Detect which cell encompasses the target text, then output its [x, y] center coordinate. 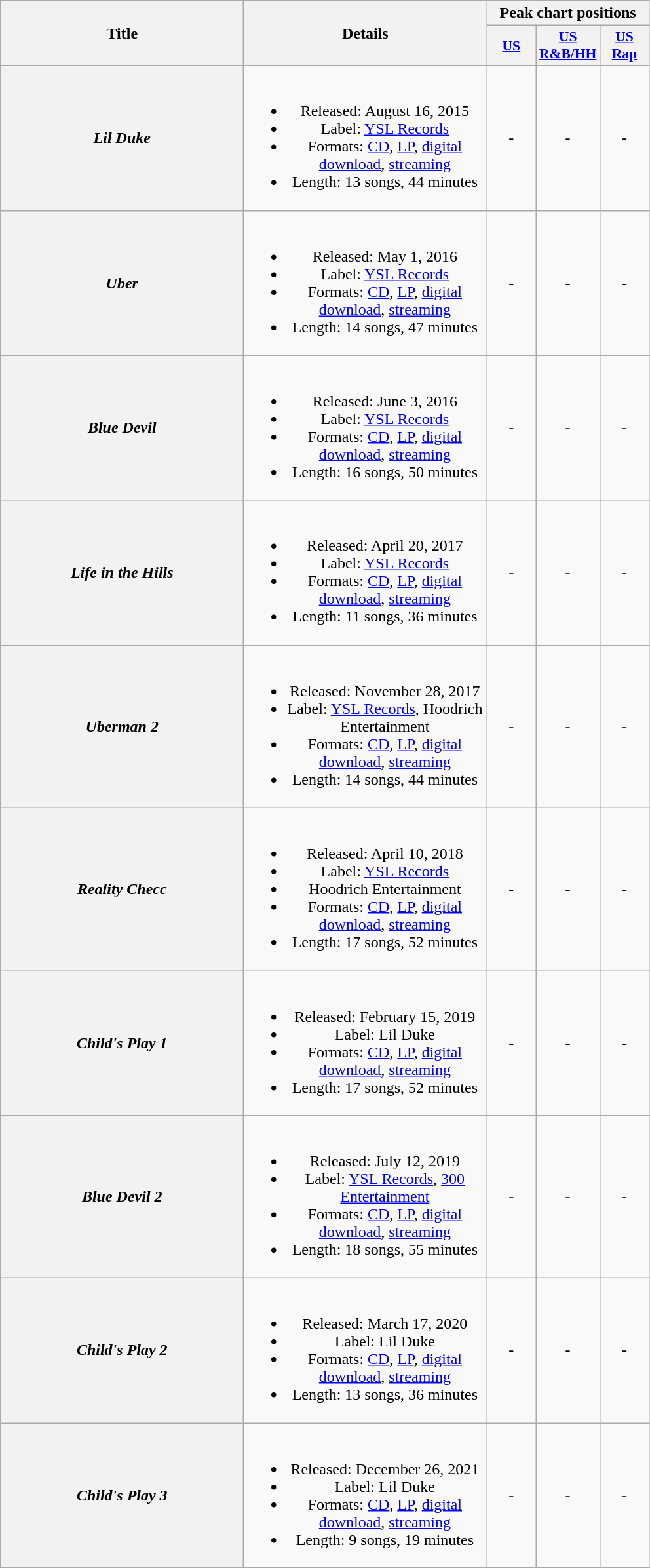
Released: April 10, 2018Label: YSL RecordsHoodrich EntertainmentFormats: CD, LP, digital download, streamingLength: 17 songs, 52 minutes [366, 889]
Details [366, 33]
Child's Play 1 [122, 1042]
Released: February 15, 2019Label: Lil DukeFormats: CD, LP, digital download, streamingLength: 17 songs, 52 minutes [366, 1042]
Lil Duke [122, 138]
Blue Devil [122, 427]
Blue Devil 2 [122, 1196]
US R&B/HH [568, 46]
Released: May 1, 2016Label: YSL RecordsFormats: CD, LP, digital download, streamingLength: 14 songs, 47 minutes [366, 283]
Released: June 3, 2016Label: YSL RecordsFormats: CD, LP, digital download, streamingLength: 16 songs, 50 minutes [366, 427]
Uberman 2 [122, 726]
Child's Play 3 [122, 1495]
Life in the Hills [122, 573]
Reality Checc [122, 889]
Title [122, 33]
Released: December 26, 2021Label: Lil DukeFormats: CD, LP, digital download, streamingLength: 9 songs, 19 minutes [366, 1495]
Released: April 20, 2017Label: YSL RecordsFormats: CD, LP, digital download, streamingLength: 11 songs, 36 minutes [366, 573]
Child's Play 2 [122, 1350]
Peak chart positions [568, 13]
US [511, 46]
Released: March 17, 2020Label: Lil DukeFormats: CD, LP, digital download, streamingLength: 13 songs, 36 minutes [366, 1350]
Released: November 28, 2017Label: YSL Records, Hoodrich EntertainmentFormats: CD, LP, digital download, streamingLength: 14 songs, 44 minutes [366, 726]
Uber [122, 283]
Released: August 16, 2015Label: YSL RecordsFormats: CD, LP, digital download, streamingLength: 13 songs, 44 minutes [366, 138]
Released: July 12, 2019Label: YSL Records, 300 EntertainmentFormats: CD, LP, digital download, streamingLength: 18 songs, 55 minutes [366, 1196]
US Rap [624, 46]
